Identify which cell holds the provided text, then report its [x, y] central coordinate. 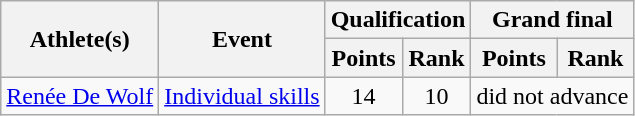
did not advance [552, 96]
Qualification [398, 20]
Grand final [552, 20]
Event [242, 39]
14 [364, 96]
10 [436, 96]
Renée De Wolf [80, 96]
Individual skills [242, 96]
Athlete(s) [80, 39]
